Return the [x, y] coordinate for the center point of the cell that contains the specified text.  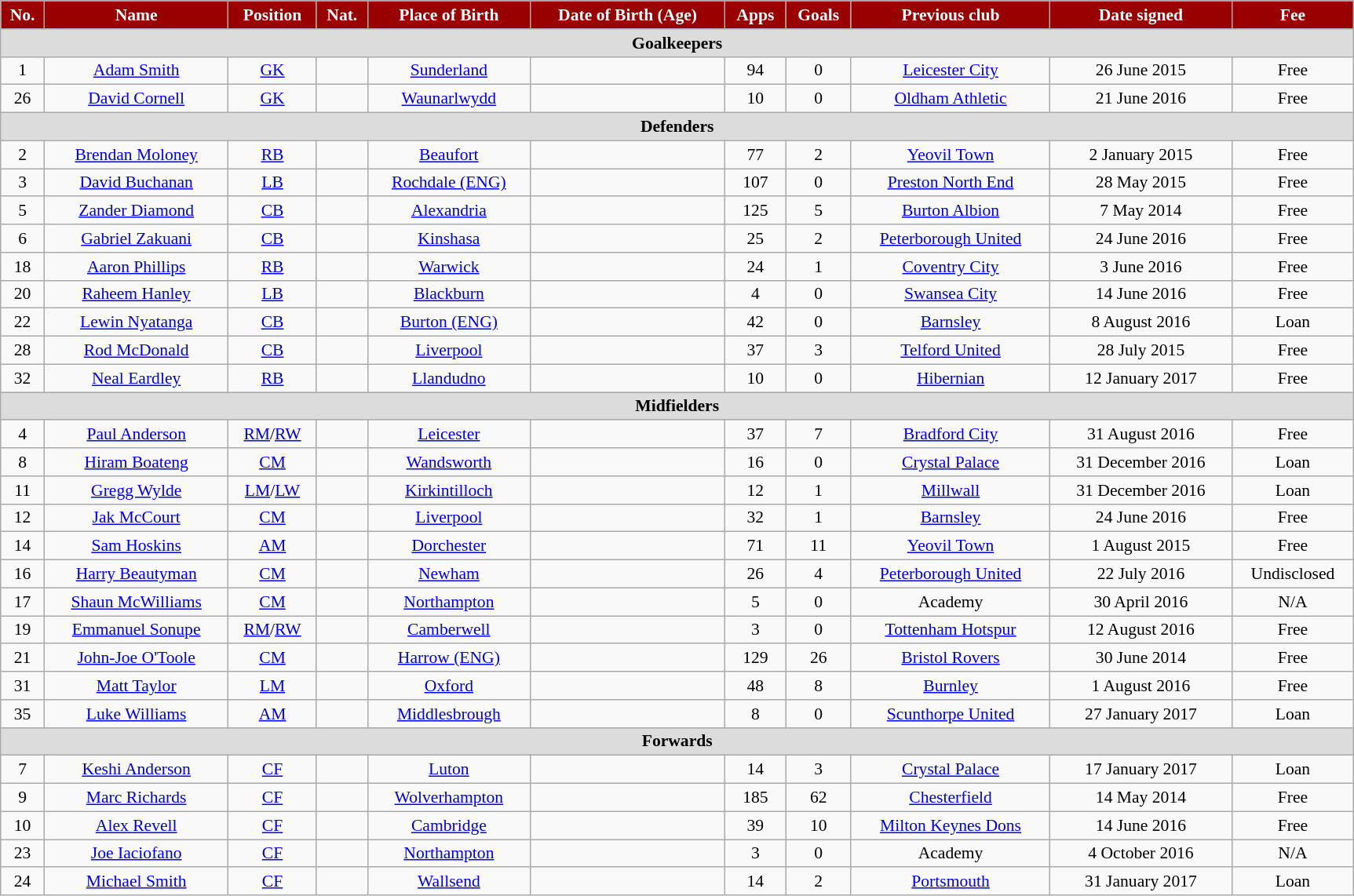
Wolverhampton [449, 798]
39 [755, 825]
Leicester City [950, 71]
Beaufort [449, 155]
22 [23, 322]
Date of Birth (Age) [627, 15]
17 [23, 602]
71 [755, 546]
David Buchanan [137, 183]
Leicester [449, 435]
30 April 2016 [1141, 602]
Forwards [677, 741]
Bristol Rovers [950, 658]
2 January 2015 [1141, 155]
Raheem Hanley [137, 294]
Aaron Phillips [137, 267]
Keshi Anderson [137, 770]
Millwall [950, 490]
Emmanuel Sonupe [137, 630]
17 January 2017 [1141, 770]
Harry Beautyman [137, 574]
Joe Iaciofano [137, 854]
Goalkeepers [677, 43]
9 [23, 798]
Jak McCourt [137, 518]
Sunderland [449, 71]
Gregg Wylde [137, 490]
25 [755, 239]
Waunarlwydd [449, 99]
Kinshasa [449, 239]
Cambridge [449, 825]
LM [272, 686]
Defenders [677, 127]
Alex Revell [137, 825]
23 [23, 854]
Adam Smith [137, 71]
20 [23, 294]
31 August 2016 [1141, 435]
Midfielders [677, 406]
Burton (ENG) [449, 322]
185 [755, 798]
Dorchester [449, 546]
77 [755, 155]
Zander Diamond [137, 211]
Preston North End [950, 183]
21 [23, 658]
Coventry City [950, 267]
John-Joe O'Toole [137, 658]
48 [755, 686]
Swansea City [950, 294]
Marc Richards [137, 798]
Sam Hoskins [137, 546]
LM/LW [272, 490]
27 January 2017 [1141, 714]
7 May 2014 [1141, 211]
Nat. [342, 15]
Date signed [1141, 15]
Portsmouth [950, 882]
14 May 2014 [1141, 798]
Scunthorpe United [950, 714]
94 [755, 71]
125 [755, 211]
42 [755, 322]
Rod McDonald [137, 351]
Position [272, 15]
12 January 2017 [1141, 378]
Hibernian [950, 378]
Brendan Moloney [137, 155]
Newham [449, 574]
Wallsend [449, 882]
1 August 2016 [1141, 686]
Blackburn [449, 294]
Name [137, 15]
31 January 2017 [1141, 882]
Camberwell [449, 630]
Bradford City [950, 435]
Burnley [950, 686]
3 June 2016 [1141, 267]
Chesterfield [950, 798]
Neal Eardley [137, 378]
6 [23, 239]
35 [23, 714]
18 [23, 267]
Paul Anderson [137, 435]
19 [23, 630]
Middlesbrough [449, 714]
129 [755, 658]
Oxford [449, 686]
Burton Albion [950, 211]
Lewin Nyatanga [137, 322]
Harrow (ENG) [449, 658]
Luke Williams [137, 714]
Rochdale (ENG) [449, 183]
31 [23, 686]
26 June 2015 [1141, 71]
Tottenham Hotspur [950, 630]
12 August 2016 [1141, 630]
22 July 2016 [1141, 574]
Gabriel Zakuani [137, 239]
Apps [755, 15]
Oldham Athletic [950, 99]
Telford United [950, 351]
Place of Birth [449, 15]
107 [755, 183]
1 August 2015 [1141, 546]
28 May 2015 [1141, 183]
Kirkintilloch [449, 490]
Shaun McWilliams [137, 602]
Milton Keynes Dons [950, 825]
Matt Taylor [137, 686]
Wandsworth [449, 462]
No. [23, 15]
David Cornell [137, 99]
Michael Smith [137, 882]
Undisclosed [1292, 574]
Alexandria [449, 211]
Fee [1292, 15]
28 [23, 351]
62 [819, 798]
21 June 2016 [1141, 99]
Goals [819, 15]
4 October 2016 [1141, 854]
Warwick [449, 267]
Previous club [950, 15]
Hiram Boateng [137, 462]
30 June 2014 [1141, 658]
Llandudno [449, 378]
28 July 2015 [1141, 351]
Luton [449, 770]
8 August 2016 [1141, 322]
